Search for the cell housing the specified text and yield its (x, y) center coordinate. 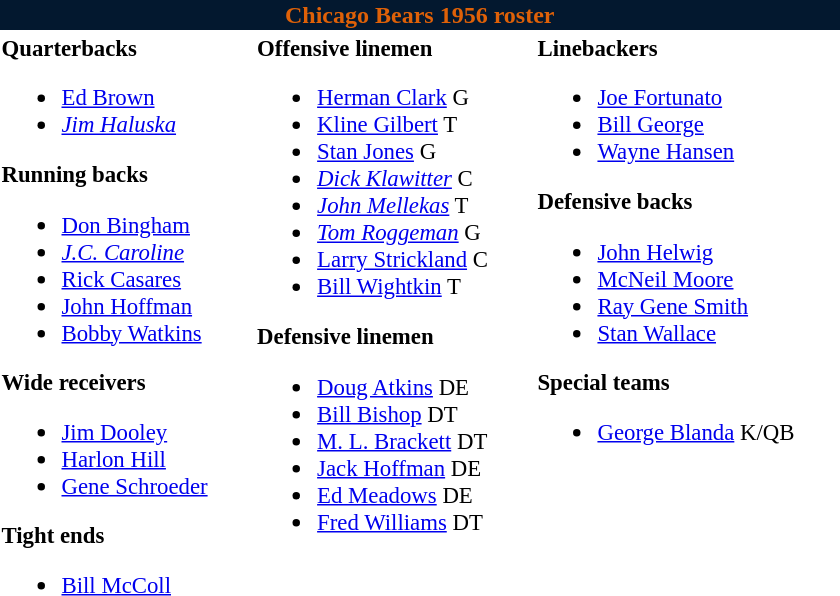
Chicago Bears 1956 roster (420, 15)
